Locate the cell with the specified text and output its [x, y] center coordinate. 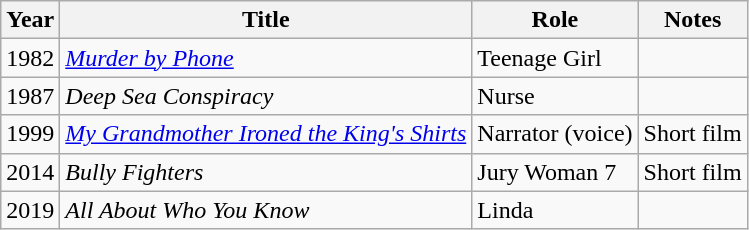
Notes [692, 20]
All About Who You Know [266, 210]
1999 [30, 134]
2019 [30, 210]
Year [30, 20]
Jury Woman 7 [555, 172]
2014 [30, 172]
Title [266, 20]
Murder by Phone [266, 58]
Teenage Girl [555, 58]
Deep Sea Conspiracy [266, 96]
Bully Fighters [266, 172]
1987 [30, 96]
Narrator (voice) [555, 134]
My Grandmother Ironed the King's Shirts [266, 134]
Role [555, 20]
1982 [30, 58]
Linda [555, 210]
Nurse [555, 96]
